Return [x, y] of the center of cell containing provided text 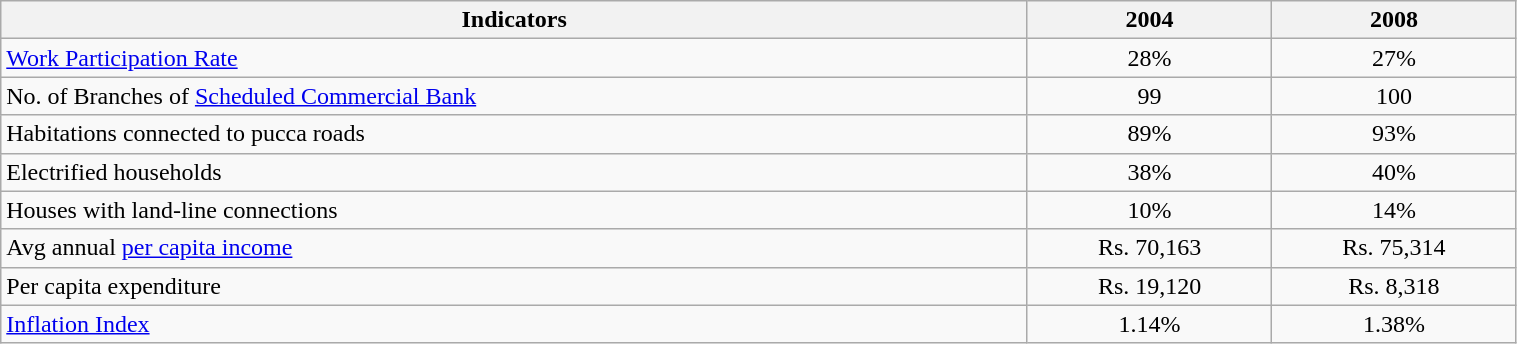
Work Participation Rate [514, 58]
2004 [1149, 20]
89% [1149, 134]
Indicators [514, 20]
10% [1149, 210]
99 [1149, 96]
93% [1394, 134]
2008 [1394, 20]
14% [1394, 210]
Rs. 19,120 [1149, 286]
Houses with land-line connections [514, 210]
28% [1149, 58]
Electrified households [514, 172]
Inflation Index [514, 324]
No. of Branches of Scheduled Commercial Bank [514, 96]
Rs. 75,314 [1394, 248]
Per capita expenditure [514, 286]
1.14% [1149, 324]
Habitations connected to pucca roads [514, 134]
27% [1394, 58]
Rs. 8,318 [1394, 286]
Rs. 70,163 [1149, 248]
Avg annual per capita income [514, 248]
100 [1394, 96]
40% [1394, 172]
1.38% [1394, 324]
38% [1149, 172]
